Locate the cell with the specified text and output its (x, y) center coordinate. 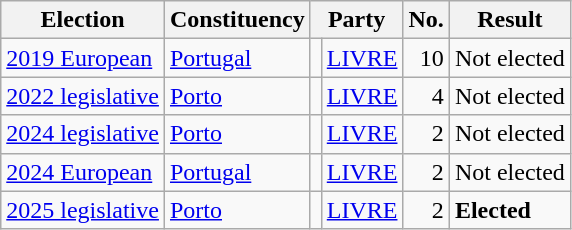
10 (426, 58)
2024 European (83, 172)
No. (426, 20)
Elected (510, 210)
Election (83, 20)
Result (510, 20)
4 (426, 96)
2019 European (83, 58)
2024 legislative (83, 134)
Party (356, 20)
Constituency (237, 20)
2022 legislative (83, 96)
2025 legislative (83, 210)
